Determine the (X, Y) coordinate at the center of the cell enclosing the given text.  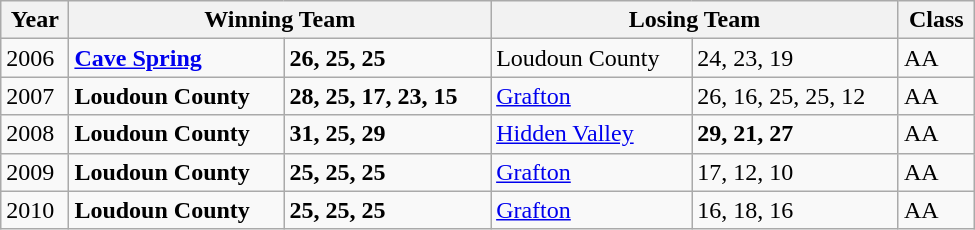
26, 25, 25 (388, 58)
Cave Spring (176, 58)
Class (936, 20)
2010 (35, 210)
24, 23, 19 (796, 58)
26, 16, 25, 25, 12 (796, 96)
16, 18, 16 (796, 210)
Winning Team (280, 20)
17, 12, 10 (796, 172)
2008 (35, 134)
2006 (35, 58)
31, 25, 29 (388, 134)
Losing Team (695, 20)
2009 (35, 172)
Year (35, 20)
Hidden Valley (592, 134)
2007 (35, 96)
29, 21, 27 (796, 134)
28, 25, 17, 23, 15 (388, 96)
